Return the (X, Y) coordinate for the center point of the cell that contains the specified text.  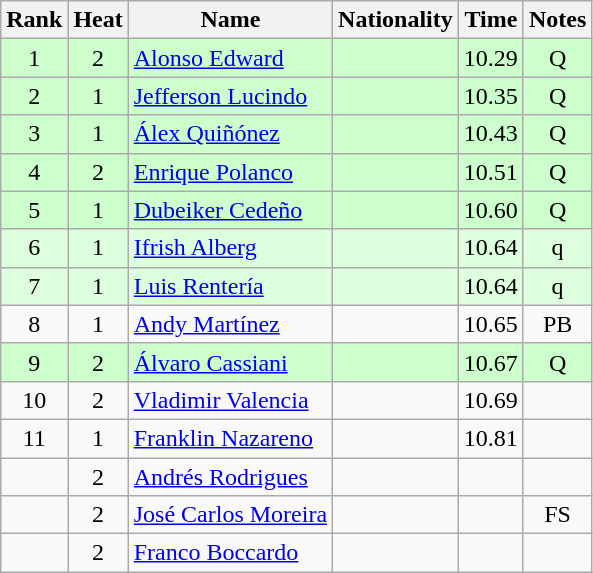
9 (34, 362)
Enrique Polanco (230, 172)
Name (230, 20)
Vladimir Valencia (230, 400)
10.67 (490, 362)
Álex Quiñónez (230, 134)
10.65 (490, 324)
10.29 (490, 58)
Alonso Edward (230, 58)
Nationality (396, 20)
Time (490, 20)
PB (557, 324)
Andrés Rodrigues (230, 477)
Rank (34, 20)
10 (34, 400)
Franklin Nazareno (230, 438)
FS (557, 515)
Ifrish Alberg (230, 248)
10.51 (490, 172)
Heat (98, 20)
Andy Martínez (230, 324)
10.43 (490, 134)
8 (34, 324)
Luis Rentería (230, 286)
4 (34, 172)
José Carlos Moreira (230, 515)
Dubeiker Cedeño (230, 210)
10.35 (490, 96)
7 (34, 286)
10.69 (490, 400)
Notes (557, 20)
11 (34, 438)
10.60 (490, 210)
10.81 (490, 438)
Álvaro Cassiani (230, 362)
Franco Boccardo (230, 553)
Jefferson Lucindo (230, 96)
6 (34, 248)
5 (34, 210)
3 (34, 134)
